Identify which cell holds the provided text, then report its [X, Y] central coordinate. 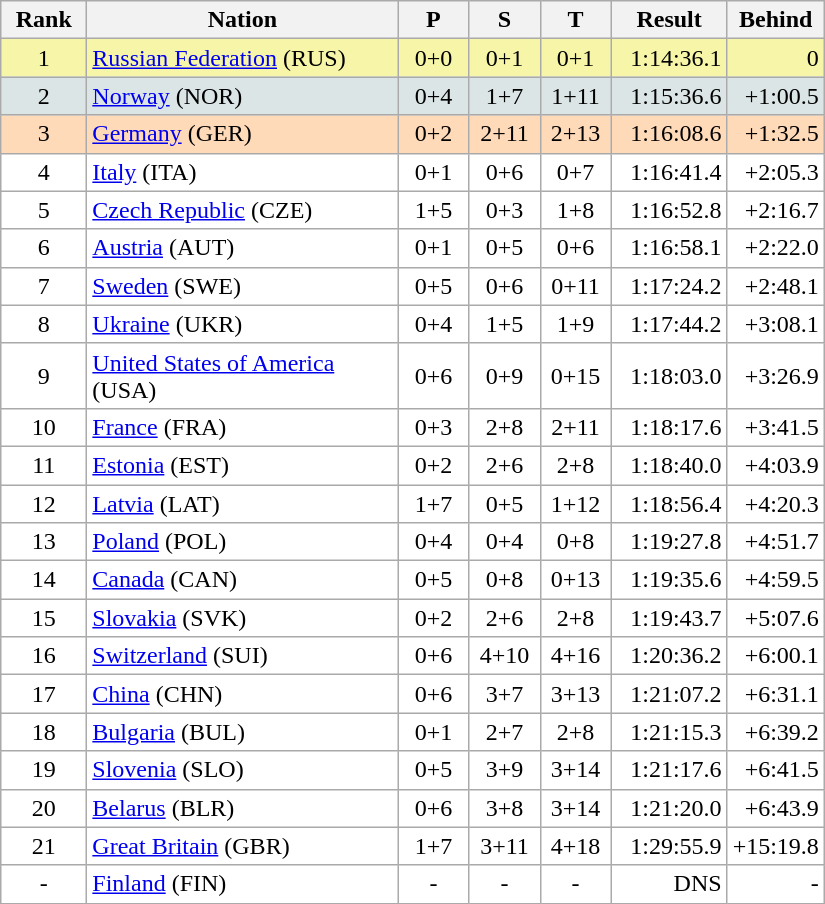
+2:48.1 [776, 286]
1:18:56.4 [669, 503]
1:21:15.3 [669, 732]
Norway (NOR) [242, 96]
9 [44, 376]
1:20:36.2 [669, 656]
1:16:41.4 [669, 172]
+1:00.5 [776, 96]
0+15 [576, 376]
Latvia (LAT) [242, 503]
+3:41.5 [776, 427]
1+12 [576, 503]
Finland (FIN) [242, 884]
+1:32.5 [776, 134]
Czech Republic (CZE) [242, 210]
+6:39.2 [776, 732]
1:16:08.6 [669, 134]
0+0 [434, 58]
P [434, 20]
1+9 [576, 324]
12 [44, 503]
Belarus (BLR) [242, 808]
China (CHN) [242, 694]
0+13 [576, 580]
3 [44, 134]
4+16 [576, 656]
7 [44, 286]
+2:05.3 [776, 172]
+6:43.9 [776, 808]
1:18:40.0 [669, 465]
Switzerland (SUI) [242, 656]
14 [44, 580]
Estonia (EST) [242, 465]
1:15:36.6 [669, 96]
1:17:24.2 [669, 286]
1:17:44.2 [669, 324]
1+11 [576, 96]
1:19:43.7 [669, 618]
1:29:55.9 [669, 846]
6 [44, 248]
Rank [44, 20]
DNS [669, 884]
1:21:17.6 [669, 770]
Great Britain (GBR) [242, 846]
1:14:36.1 [669, 58]
4+10 [504, 656]
+15:19.8 [776, 846]
11 [44, 465]
1:21:07.2 [669, 694]
4+18 [576, 846]
+2:16.7 [776, 210]
3+13 [576, 694]
+4:51.7 [776, 542]
16 [44, 656]
Russian Federation (RUS) [242, 58]
0+7 [576, 172]
Ukraine (UKR) [242, 324]
1:21:20.0 [669, 808]
+2:22.0 [776, 248]
1 [44, 58]
Slovenia (SLO) [242, 770]
1:18:03.0 [669, 376]
+4:20.3 [776, 503]
Poland (POL) [242, 542]
Sweden (SWE) [242, 286]
1:18:17.6 [669, 427]
10 [44, 427]
1:16:58.1 [669, 248]
+6:31.1 [776, 694]
1+8 [576, 210]
+3:08.1 [776, 324]
Germany (GER) [242, 134]
Result [669, 20]
+6:00.1 [776, 656]
Italy (ITA) [242, 172]
15 [44, 618]
1:19:27.8 [669, 542]
+3:26.9 [776, 376]
0 [776, 58]
Nation [242, 20]
4 [44, 172]
+4:59.5 [776, 580]
Austria (AUT) [242, 248]
17 [44, 694]
21 [44, 846]
+5:07.6 [776, 618]
+6:41.5 [776, 770]
3+7 [504, 694]
3+11 [504, 846]
2 [44, 96]
2+7 [504, 732]
0+11 [576, 286]
2+13 [576, 134]
0+9 [504, 376]
5 [44, 210]
Bulgaria (BUL) [242, 732]
1:16:52.8 [669, 210]
T [576, 20]
20 [44, 808]
+4:03.9 [776, 465]
3+9 [504, 770]
13 [44, 542]
1:19:35.6 [669, 580]
United States of America (USA) [242, 376]
France (FRA) [242, 427]
Canada (CAN) [242, 580]
19 [44, 770]
8 [44, 324]
Behind [776, 20]
18 [44, 732]
Slovakia (SVK) [242, 618]
S [504, 20]
3+8 [504, 808]
